Return the [x, y] coordinate for the center point of the cell that contains the specified text.  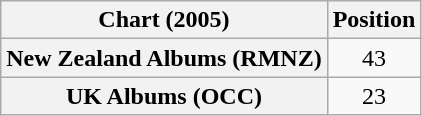
23 [374, 96]
Chart (2005) [164, 20]
Position [374, 20]
UK Albums (OCC) [164, 96]
43 [374, 58]
New Zealand Albums (RMNZ) [164, 58]
